For the text-containing cell, return its midpoint in [X, Y] coordinate format. 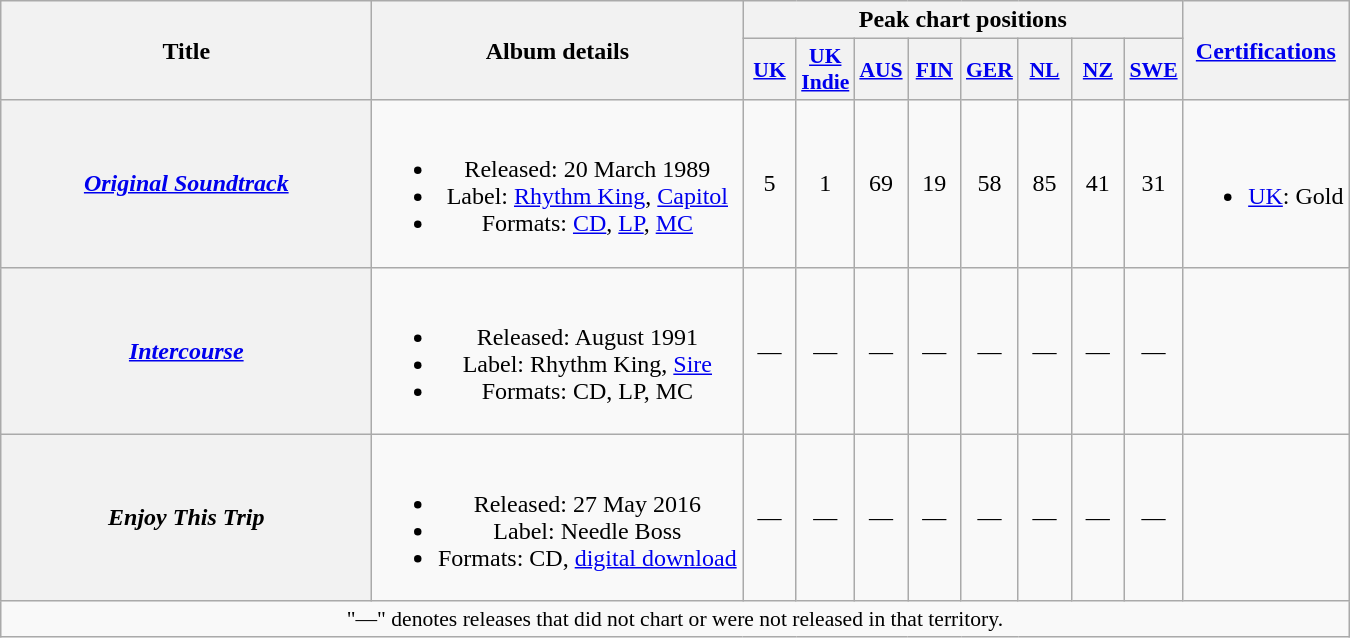
NZ [1098, 70]
FIN [934, 70]
31 [1154, 184]
"—" denotes releases that did not chart or were not released in that territory. [675, 619]
NL [1044, 70]
Original Soundtrack [186, 184]
Intercourse [186, 350]
Certifications [1266, 50]
85 [1044, 184]
41 [1098, 184]
UK [770, 70]
Released: August 1991Label: Rhythm King, SireFormats: CD, LP, MC [558, 350]
AUS [880, 70]
UK: Gold [1266, 184]
Album details [558, 50]
Released: 27 May 2016Label: Needle BossFormats: CD, digital download [558, 518]
Peak chart positions [963, 20]
1 [825, 184]
58 [990, 184]
5 [770, 184]
SWE [1154, 70]
UK Indie [825, 70]
Title [186, 50]
19 [934, 184]
Released: 20 March 1989Label: Rhythm King, CapitolFormats: CD, LP, MC [558, 184]
GER [990, 70]
69 [880, 184]
Enjoy This Trip [186, 518]
